Return [X, Y] of the center of cell containing provided text 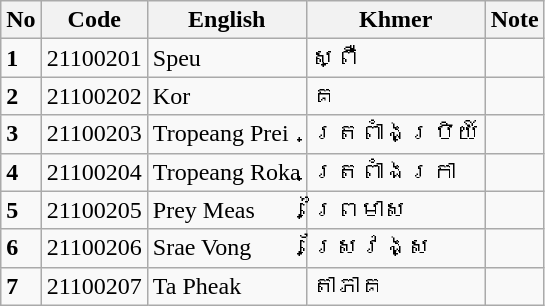
គ [396, 96]
ស្រែវង្ស [396, 248]
3 [21, 134]
5 [21, 210]
Speu [226, 58]
Tropeang Roka [226, 172]
21100207 [94, 286]
ស្ពឺ [396, 58]
21100206 [94, 248]
1 [21, 58]
Khmer [396, 20]
6 [21, 248]
21100201 [94, 58]
Code [94, 20]
Tropeang Prei [226, 134]
តាភាគ [396, 286]
Srae Vong [226, 248]
Note [514, 20]
4 [21, 172]
21100205 [94, 210]
ត្រពាំងរកា [396, 172]
No [21, 20]
7 [21, 286]
21100202 [94, 96]
English [226, 20]
Kor [226, 96]
21100204 [94, 172]
2 [21, 96]
ព្រៃមាស [396, 210]
Ta Pheak [226, 286]
ត្រពាំងប្រិយ៍ [396, 134]
Prey Meas [226, 210]
21100203 [94, 134]
